Capture the cell that displays the provided text and extract its (x, y) central coordinate. 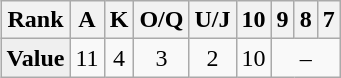
4 (119, 58)
8 (306, 20)
Rank (36, 20)
U/J (212, 20)
3 (162, 58)
– (306, 58)
Value (36, 58)
11 (87, 58)
K (119, 20)
A (87, 20)
9 (282, 20)
O/Q (162, 20)
7 (328, 20)
2 (212, 58)
